Identify which cell holds the provided text, then report its [x, y] central coordinate. 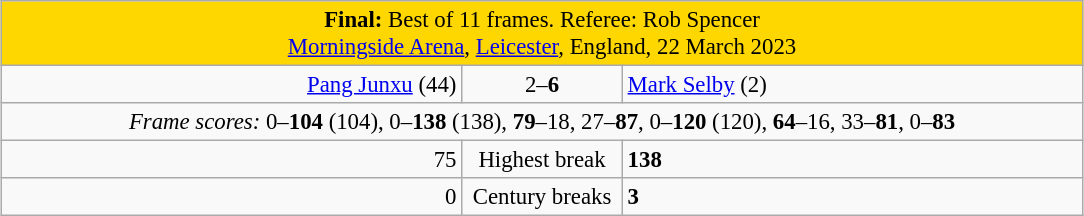
Mark Selby (2) [852, 85]
75 [232, 160]
Highest break [542, 160]
138 [852, 160]
2–6 [542, 85]
Century breaks [542, 197]
Frame scores: 0–104 (104), 0–138 (138), 79–18, 27–87, 0–120 (120), 64–16, 33–81, 0–83 [542, 122]
0 [232, 197]
Pang Junxu (44) [232, 85]
3 [852, 197]
Final: Best of 11 frames. Referee: Rob Spencer Morningside Arena, Leicester, England, 22 March 2023 [542, 34]
